Detect which cell encompasses the target text, then output its (x, y) center coordinate. 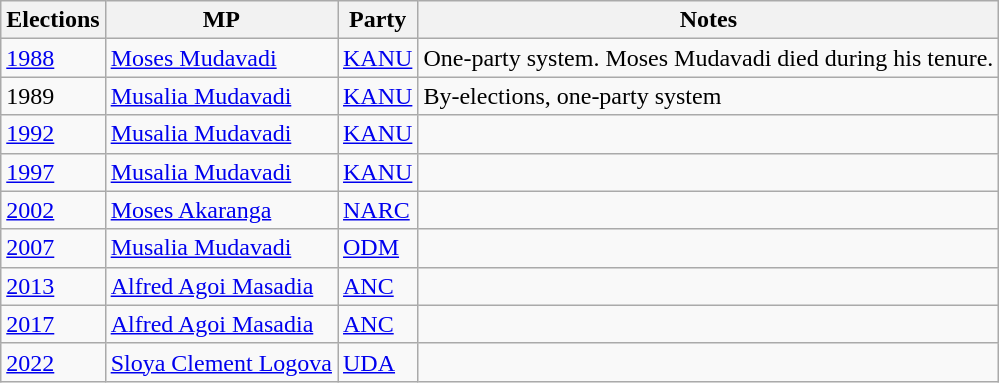
2007 (53, 248)
ODM (378, 248)
One-party system. Moses Mudavadi died during his tenure. (708, 58)
Elections (53, 20)
Moses Mudavadi (221, 58)
Sloya Clement Logova (221, 362)
NARC (378, 210)
Notes (708, 20)
2002 (53, 210)
1989 (53, 96)
2022 (53, 362)
1992 (53, 134)
2017 (53, 324)
1997 (53, 172)
MP (221, 20)
UDA (378, 362)
Moses Akaranga (221, 210)
2013 (53, 286)
By-elections, one-party system (708, 96)
1988 (53, 58)
Party (378, 20)
